Return [x, y] of the center of cell containing provided text 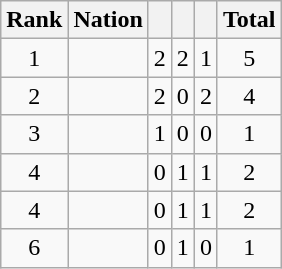
5 [249, 58]
Nation [108, 20]
6 [34, 248]
3 [34, 134]
Total [249, 20]
Rank [34, 20]
